Capture the cell that displays the provided text and extract its [X, Y] central coordinate. 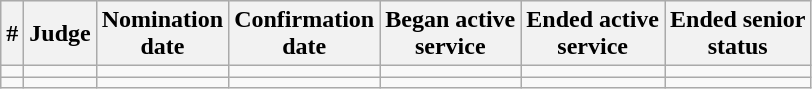
Ended seniorstatus [737, 34]
Judge [60, 34]
# [12, 34]
Ended activeservice [593, 34]
Began activeservice [450, 34]
Nominationdate [162, 34]
Confirmationdate [304, 34]
